Return the (x, y) coordinate for the center point of the cell that contains the specified text.  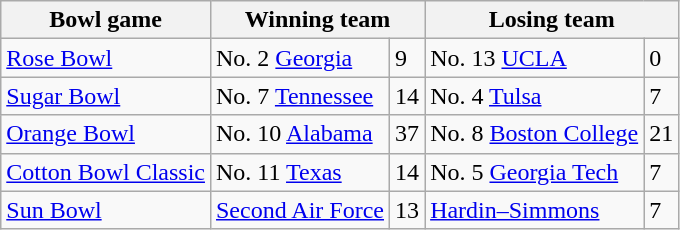
No. 8 Boston College (534, 134)
No. 2 Georgia (300, 58)
Second Air Force (300, 210)
13 (408, 210)
Hardin–Simmons (534, 210)
Cotton Bowl Classic (106, 172)
0 (662, 58)
37 (408, 134)
Sun Bowl (106, 210)
Bowl game (106, 20)
No. 5 Georgia Tech (534, 172)
No. 10 Alabama (300, 134)
9 (408, 58)
Losing team (552, 20)
No. 7 Tennessee (300, 96)
No. 11 Texas (300, 172)
Rose Bowl (106, 58)
Sugar Bowl (106, 96)
No. 4 Tulsa (534, 96)
Winning team (317, 20)
21 (662, 134)
No. 13 UCLA (534, 58)
Orange Bowl (106, 134)
